Pinpoint the cell where the given text exists, returning its (X, Y) midpoint coordinate. 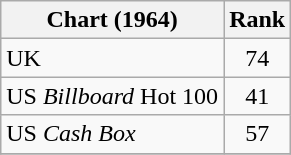
57 (258, 134)
Rank (258, 20)
US Billboard Hot 100 (112, 96)
UK (112, 58)
Chart (1964) (112, 20)
74 (258, 58)
41 (258, 96)
US Cash Box (112, 134)
